Pinpoint the cell where the given text exists, returning its (X, Y) midpoint coordinate. 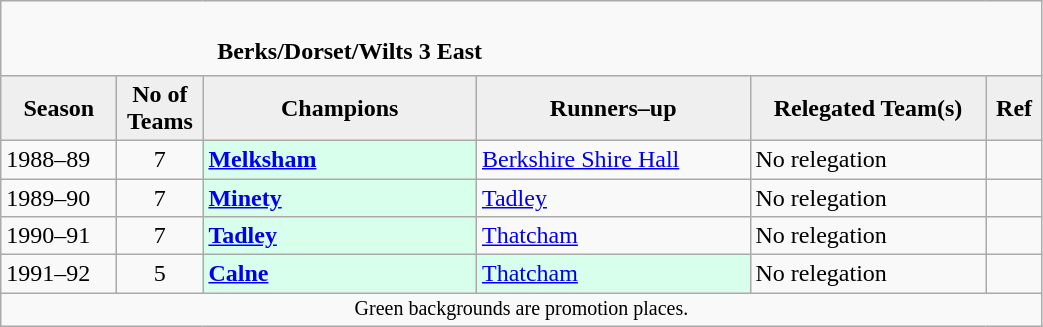
Champions (340, 108)
Melksham (340, 159)
1989–90 (59, 197)
Calne (340, 274)
Runners–up (613, 108)
5 (160, 274)
Green backgrounds are promotion places. (522, 310)
1988–89 (59, 159)
Berkshire Shire Hall (613, 159)
Minety (340, 197)
1991–92 (59, 274)
Season (59, 108)
1990–91 (59, 236)
Relegated Team(s) (868, 108)
No of Teams (160, 108)
Ref (1014, 108)
